For the text-containing cell, return its midpoint in [X, Y] coordinate format. 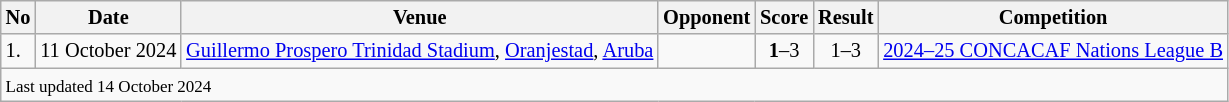
1. [18, 51]
2024–25 CONCACAF Nations League B [1053, 51]
Competition [1053, 17]
11 October 2024 [108, 51]
Score [784, 17]
Opponent [706, 17]
No [18, 17]
Venue [420, 17]
Last updated 14 October 2024 [614, 85]
Guillermo Prospero Trinidad Stadium, Oranjestad, Aruba [420, 51]
Date [108, 17]
Result [846, 17]
